Find where the given text appears and provide that cell's center as [x, y] coordinate. 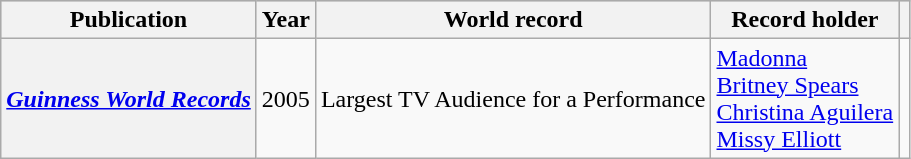
Largest TV Audience for a Performance [513, 98]
Publication [129, 20]
World record [513, 20]
Guinness World Records [129, 98]
Record holder [805, 20]
MadonnaBritney SpearsChristina AguileraMissy Elliott [805, 98]
Year [286, 20]
2005 [286, 98]
